Provide the (x, y) coordinate of the cell's center where the given text is located.  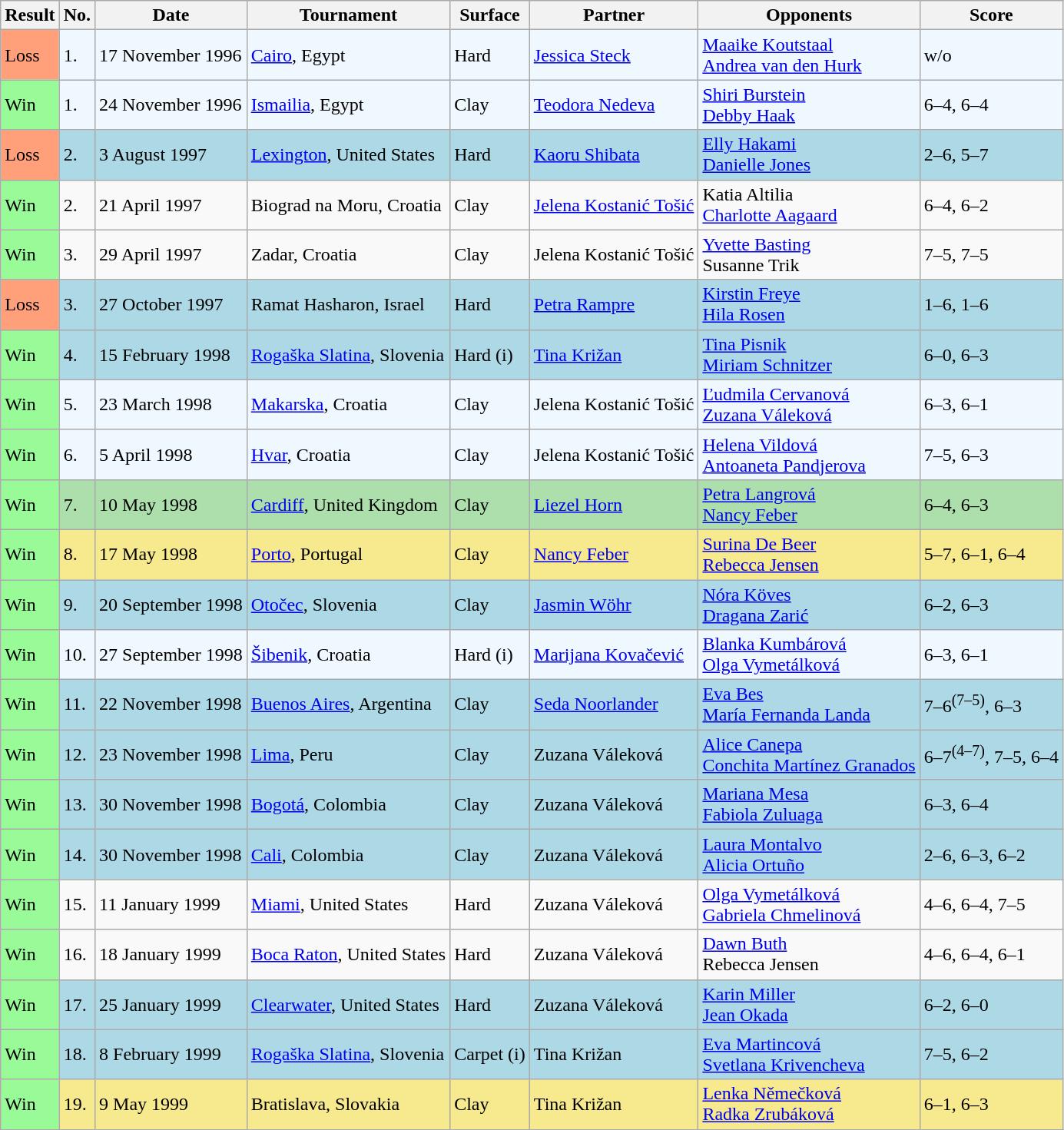
7–5, 6–2 (991, 1054)
Clearwater, United States (348, 1005)
Elly Hakami Danielle Jones (809, 155)
7. (77, 504)
15. (77, 905)
18 January 1999 (171, 954)
Petra Langrová Nancy Feber (809, 504)
Opponents (809, 15)
Helena Vildová Antoaneta Pandjerova (809, 455)
Surface (490, 15)
Eva Martincová Svetlana Krivencheva (809, 1054)
27 September 1998 (171, 654)
Alice Canepa Conchita Martínez Granados (809, 754)
8 February 1999 (171, 1054)
21 April 1997 (171, 204)
7–5, 6–3 (991, 455)
5 April 1998 (171, 455)
4–6, 6–4, 6–1 (991, 954)
Boca Raton, United States (348, 954)
17 May 1998 (171, 555)
6–3, 6–4 (991, 805)
Miami, United States (348, 905)
Score (991, 15)
9 May 1999 (171, 1105)
Nóra Köves Dragana Zarić (809, 604)
6–2, 6–0 (991, 1005)
Karin Miller Jean Okada (809, 1005)
Dawn Buth Rebecca Jensen (809, 954)
Marijana Kovačević (614, 654)
Cardiff, United Kingdom (348, 504)
20 September 1998 (171, 604)
Surina De Beer Rebecca Jensen (809, 555)
Carpet (i) (490, 1054)
2–6, 5–7 (991, 155)
6–4, 6–4 (991, 104)
Blanka Kumbárová Olga Vymetálková (809, 654)
6–4, 6–3 (991, 504)
w/o (991, 55)
Laura Montalvo Alicia Ortuño (809, 854)
18. (77, 1054)
5. (77, 404)
Lenka Němečková Radka Zrubáková (809, 1105)
6–0, 6–3 (991, 355)
Tournament (348, 15)
6–7(4–7), 7–5, 6–4 (991, 754)
Olga Vymetálková Gabriela Chmelinová (809, 905)
6–4, 6–2 (991, 204)
Katia Altilia Charlotte Aagaard (809, 204)
Cali, Colombia (348, 854)
Lima, Peru (348, 754)
13. (77, 805)
6–2, 6–3 (991, 604)
7–5, 7–5 (991, 255)
12. (77, 754)
Tina Pisnik Miriam Schnitzer (809, 355)
14. (77, 854)
4. (77, 355)
16. (77, 954)
No. (77, 15)
Jessica Steck (614, 55)
Zadar, Croatia (348, 255)
4–6, 6–4, 7–5 (991, 905)
Makarska, Croatia (348, 404)
Teodora Nedeva (614, 104)
6–1, 6–3 (991, 1105)
22 November 1998 (171, 705)
Bogotá, Colombia (348, 805)
2–6, 6–3, 6–2 (991, 854)
Hvar, Croatia (348, 455)
17. (77, 1005)
Shiri Burstein Debby Haak (809, 104)
Ramat Hasharon, Israel (348, 304)
6. (77, 455)
23 November 1998 (171, 754)
25 January 1999 (171, 1005)
8. (77, 555)
Seda Noorlander (614, 705)
Porto, Portugal (348, 555)
Kirstin Freye Hila Rosen (809, 304)
3 August 1997 (171, 155)
Ľudmila Cervanová Zuzana Váleková (809, 404)
Cairo, Egypt (348, 55)
Result (30, 15)
11. (77, 705)
Ismailia, Egypt (348, 104)
Biograd na Moru, Croatia (348, 204)
Nancy Feber (614, 555)
Bratislava, Slovakia (348, 1105)
1–6, 1–6 (991, 304)
Partner (614, 15)
Otočec, Slovenia (348, 604)
Buenos Aires, Argentina (348, 705)
15 February 1998 (171, 355)
7–6(7–5), 6–3 (991, 705)
10 May 1998 (171, 504)
Date (171, 15)
Petra Rampre (614, 304)
9. (77, 604)
Yvette Basting Susanne Trik (809, 255)
Mariana Mesa Fabiola Zuluaga (809, 805)
Lexington, United States (348, 155)
23 March 1998 (171, 404)
Eva Bes María Fernanda Landa (809, 705)
5–7, 6–1, 6–4 (991, 555)
29 April 1997 (171, 255)
19. (77, 1105)
Kaoru Shibata (614, 155)
24 November 1996 (171, 104)
11 January 1999 (171, 905)
Jasmin Wöhr (614, 604)
27 October 1997 (171, 304)
10. (77, 654)
17 November 1996 (171, 55)
Šibenik, Croatia (348, 654)
Maaike Koutstaal Andrea van den Hurk (809, 55)
Liezel Horn (614, 504)
